Capture the cell that displays the provided text and extract its (X, Y) central coordinate. 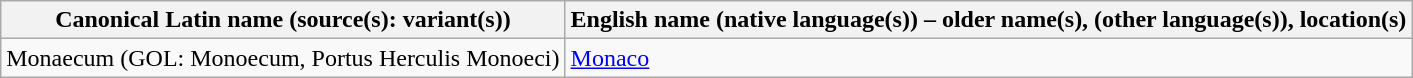
Monaecum (GOL: Monoecum, Portus Herculis Monoeci) (283, 58)
Monaco (988, 58)
English name (native language(s)) – older name(s), (other language(s)), location(s) (988, 20)
Canonical Latin name (source(s): variant(s)) (283, 20)
